For the text-containing cell, return its midpoint in (X, Y) coordinate format. 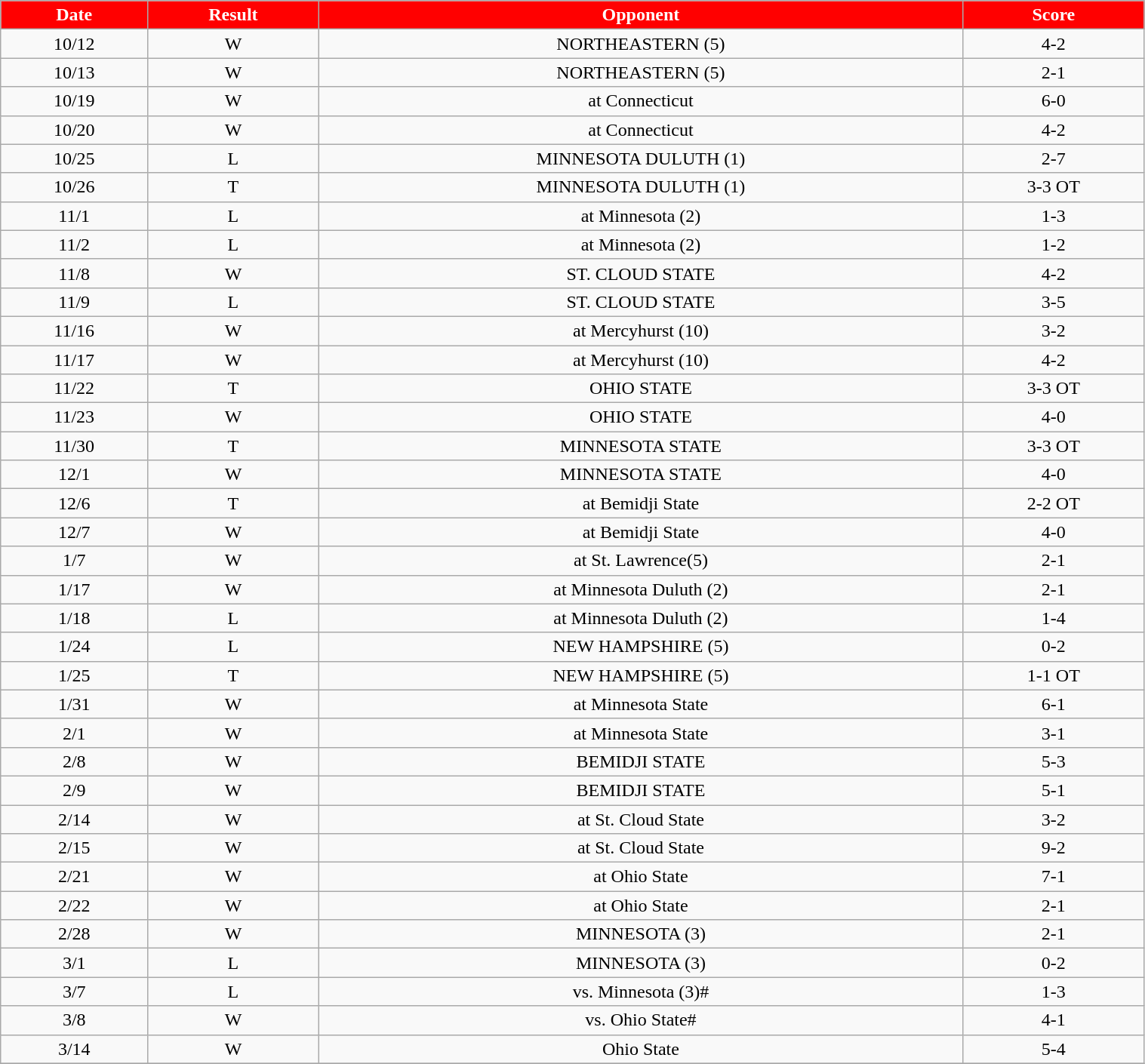
2/9 (74, 790)
3-1 (1054, 733)
2/14 (74, 819)
12/6 (74, 503)
3-5 (1054, 302)
2-2 OT (1054, 503)
10/26 (74, 187)
6-0 (1054, 101)
10/20 (74, 130)
11/30 (74, 446)
1/31 (74, 704)
10/19 (74, 101)
Score (1054, 15)
11/22 (74, 389)
2/8 (74, 761)
1/18 (74, 618)
1/17 (74, 589)
1-1 OT (1054, 675)
2-7 (1054, 158)
1-4 (1054, 618)
11/9 (74, 302)
10/13 (74, 72)
10/12 (74, 44)
11/8 (74, 273)
3/8 (74, 1020)
2/22 (74, 906)
6-1 (1054, 704)
3/7 (74, 992)
11/16 (74, 331)
11/2 (74, 244)
4-1 (1054, 1020)
12/1 (74, 475)
Ohio State (640, 1049)
Date (74, 15)
7-1 (1054, 877)
12/7 (74, 532)
vs. Ohio State# (640, 1020)
5-4 (1054, 1049)
2/21 (74, 877)
9-2 (1054, 848)
1/7 (74, 561)
11/1 (74, 216)
1/25 (74, 675)
11/17 (74, 360)
Opponent (640, 15)
Result (234, 15)
3/1 (74, 963)
5-3 (1054, 761)
2/1 (74, 733)
5-1 (1054, 790)
10/25 (74, 158)
2/28 (74, 934)
vs. Minnesota (3)# (640, 992)
1/24 (74, 647)
at St. Lawrence(5) (640, 561)
11/23 (74, 417)
2/15 (74, 848)
1-2 (1054, 244)
3/14 (74, 1049)
